Capture the cell that displays the provided text and extract its [x, y] central coordinate. 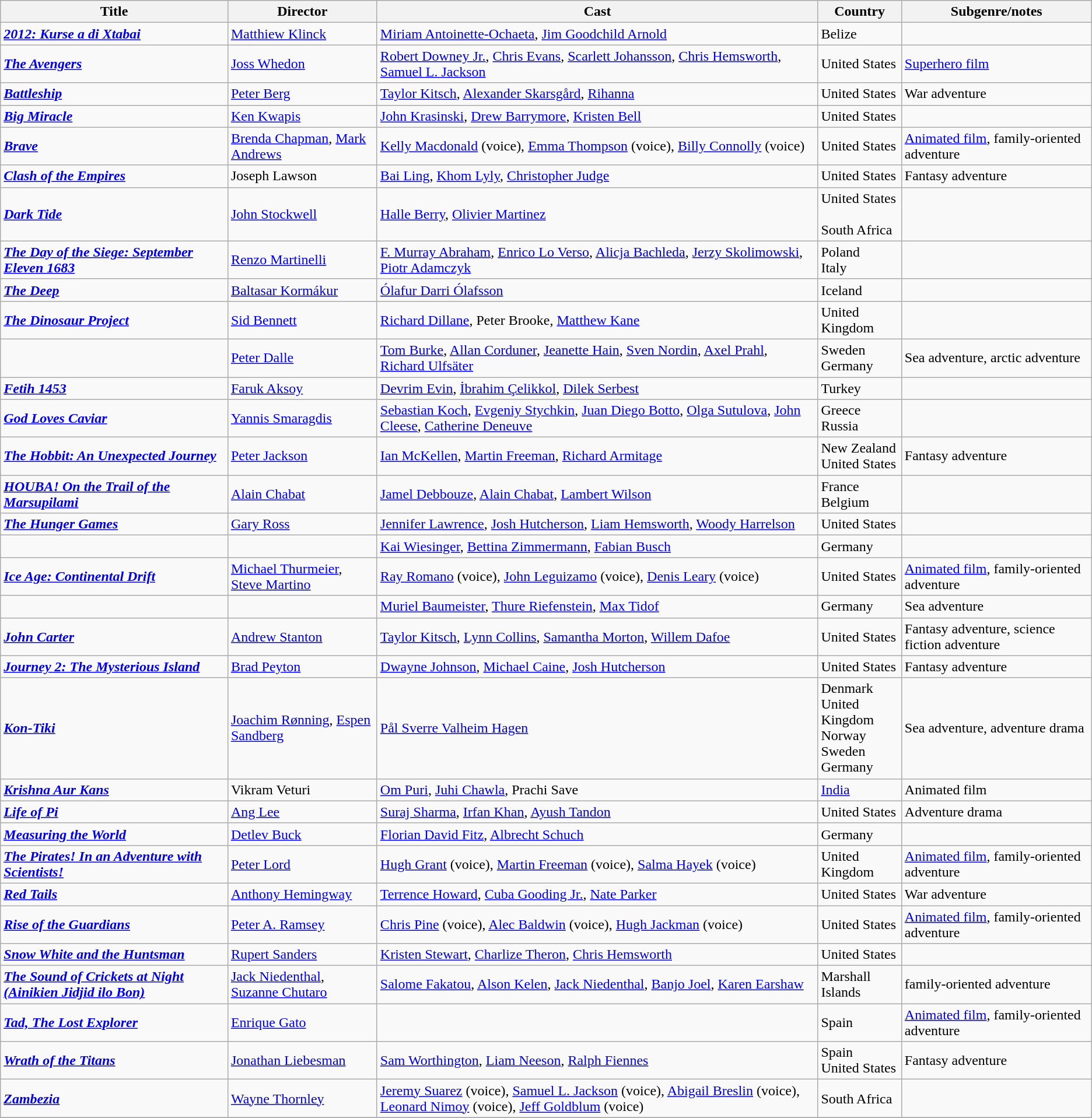
Kai Wiesinger, Bettina Zimmermann, Fabian Busch [597, 546]
Jennifer Lawrence, Josh Hutcherson, Liam Hemsworth, Woody Harrelson [597, 524]
Animated film [996, 790]
Subgenre/notes [996, 12]
United StatesSouth Africa [860, 214]
2012: Kurse a di Xtabai [114, 34]
Vikram Veturi [302, 790]
Gary Ross [302, 524]
Superhero film [996, 64]
Terrence Howard, Cuba Gooding Jr., Nate Parker [597, 894]
Pål Sverre Valheim Hagen [597, 728]
Ian McKellen, Martin Freeman, Richard Armitage [597, 456]
John Carter [114, 637]
Tad, The Lost Explorer [114, 1023]
Jeremy Suarez (voice), Samuel L. Jackson (voice), Abigail Breslin (voice), Leonard Nimoy (voice), Jeff Goldblum (voice) [597, 1099]
Alain Chabat [302, 495]
Brad Peyton [302, 667]
Sid Bennett [302, 320]
Baltasar Kormákur [302, 290]
John Krasinski, Drew Barrymore, Kristen Bell [597, 116]
Florian David Fitz, Albrecht Schuch [597, 834]
India [860, 790]
Big Miracle [114, 116]
DenmarkUnited KingdomNorwaySwedenGermany [860, 728]
Peter Berg [302, 94]
Jack Niedenthal, Suzanne Chutaro [302, 984]
Joseph Lawson [302, 176]
Zambezia [114, 1099]
SwedenGermany [860, 358]
Bai Ling, Khom Lyly, Christopher Judge [597, 176]
Snow White and the Huntsman [114, 955]
Kon-Tiki [114, 728]
Dwayne Johnson, Michael Caine, Josh Hutcherson [597, 667]
Anthony Hemingway [302, 894]
Sea adventure [996, 607]
The Deep [114, 290]
Taylor Kitsch, Lynn Collins, Samantha Morton, Willem Dafoe [597, 637]
Brave [114, 146]
Sam Worthington, Liam Neeson, Ralph Fiennes [597, 1060]
Peter Lord [302, 864]
Krishna Aur Kans [114, 790]
Fantasy adventure, science fiction adventure [996, 637]
Country [860, 12]
Enrique Gato [302, 1023]
The Pirates! In an Adventure with Scientists! [114, 864]
Sea adventure, adventure drama [996, 728]
Kristen Stewart, Charlize Theron, Chris Hemsworth [597, 955]
Turkey [860, 388]
Detlev Buck [302, 834]
Tom Burke, Allan Corduner, Jeanette Hain, Sven Nordin, Axel Prahl, Richard Ulfsäter [597, 358]
New ZealandUnited States [860, 456]
Robert Downey Jr., Chris Evans, Scarlett Johansson, Chris Hemsworth, Samuel L. Jackson [597, 64]
Fetih 1453 [114, 388]
Clash of the Empires [114, 176]
Joss Whedon [302, 64]
F. Murray Abraham, Enrico Lo Verso, Alicja Bachleda, Jerzy Skolimowski, Piotr Adamczyk [597, 260]
Andrew Stanton [302, 637]
Rupert Sanders [302, 955]
Halle Berry, Olivier Martinez [597, 214]
The Avengers [114, 64]
FranceBelgium [860, 495]
Ken Kwapis [302, 116]
Peter Dalle [302, 358]
Life of Pi [114, 812]
Rise of the Guardians [114, 924]
Wrath of the Titans [114, 1060]
God Loves Caviar [114, 419]
Iceland [860, 290]
Michael Thurmeier, Steve Martino [302, 576]
Peter A. Ramsey [302, 924]
Salome Fakatou, Alson Kelen, Jack Niedenthal, Banjo Joel, Karen Earshaw [597, 984]
John Stockwell [302, 214]
Brenda Chapman, Mark Andrews [302, 146]
Jonathan Liebesman [302, 1060]
Peter Jackson [302, 456]
Journey 2: The Mysterious Island [114, 667]
Hugh Grant (voice), Martin Freeman (voice), Salma Hayek (voice) [597, 864]
Muriel Baumeister, Thure Riefenstein, Max Tidof [597, 607]
Adventure drama [996, 812]
The Hobbit: An Unexpected Journey [114, 456]
GreeceRussia [860, 419]
Cast [597, 12]
SpainUnited States [860, 1060]
Dark Tide [114, 214]
family-oriented adventure [996, 984]
Measuring the World [114, 834]
Suraj Sharma, Irfan Khan, Ayush Tandon [597, 812]
Ólafur Darri Ólafsson [597, 290]
Red Tails [114, 894]
Joachim Rønning, Espen Sandberg [302, 728]
Om Puri, Juhi Chawla, Prachi Save [597, 790]
Marshall Islands [860, 984]
Battleship [114, 94]
The Dinosaur Project [114, 320]
Belize [860, 34]
Chris Pine (voice), Alec Baldwin (voice), Hugh Jackman (voice) [597, 924]
Ang Lee [302, 812]
HOUBA! On the Trail of the Marsupilami [114, 495]
The Day of the Siege: September Eleven 1683 [114, 260]
Title [114, 12]
Yannis Smaragdis [302, 419]
Wayne Thornley [302, 1099]
Sea adventure, arctic adventure [996, 358]
Ice Age: Continental Drift [114, 576]
Miriam Antoinette-Ochaeta, Jim Goodchild Arnold [597, 34]
Director [302, 12]
Richard Dillane, Peter Brooke, Matthew Kane [597, 320]
South Africa [860, 1099]
Faruk Aksoy [302, 388]
Jamel Debbouze, Alain Chabat, Lambert Wilson [597, 495]
Kelly Macdonald (voice), Emma Thompson (voice), Billy Connolly (voice) [597, 146]
The Hunger Games [114, 524]
Spain [860, 1023]
Matthiew Klinck [302, 34]
Renzo Martinelli [302, 260]
Sebastian Koch, Evgeniy Stychkin, Juan Diego Botto, Olga Sutulova, John Cleese, Catherine Deneuve [597, 419]
The Sound of Crickets at Night (Ainikien Jidjid ilo Bon) [114, 984]
PolandItaly [860, 260]
Ray Romano (voice), John Leguizamo (voice), Denis Leary (voice) [597, 576]
Taylor Kitsch, Alexander Skarsgård, Rihanna [597, 94]
Devrim Evin, İbrahim Çelikkol, Dilek Serbest [597, 388]
